From the cell containing the given text, extract its center point as (x, y) coordinate. 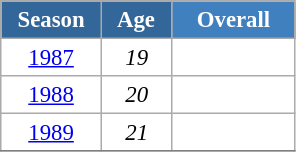
1989 (52, 133)
21 (136, 133)
19 (136, 58)
Season (52, 20)
Overall (234, 20)
Age (136, 20)
20 (136, 95)
1988 (52, 95)
1987 (52, 58)
